Find where the given text appears and provide that cell's center as (x, y) coordinate. 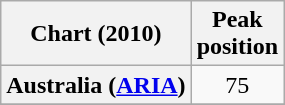
Australia (ARIA) (96, 85)
75 (237, 85)
Peakposition (237, 34)
Chart (2010) (96, 34)
